Output the [X, Y] coordinate of the center of the cell containing the given text.  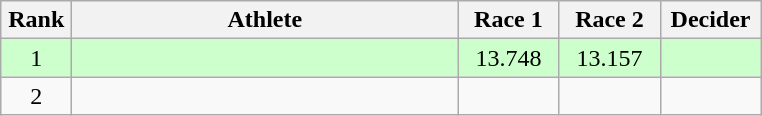
Athlete [265, 20]
13.748 [508, 58]
Race 1 [508, 20]
13.157 [610, 58]
Decider [710, 20]
1 [36, 58]
Rank [36, 20]
2 [36, 96]
Race 2 [610, 20]
